From the cell containing the given text, extract its center point as [X, Y] coordinate. 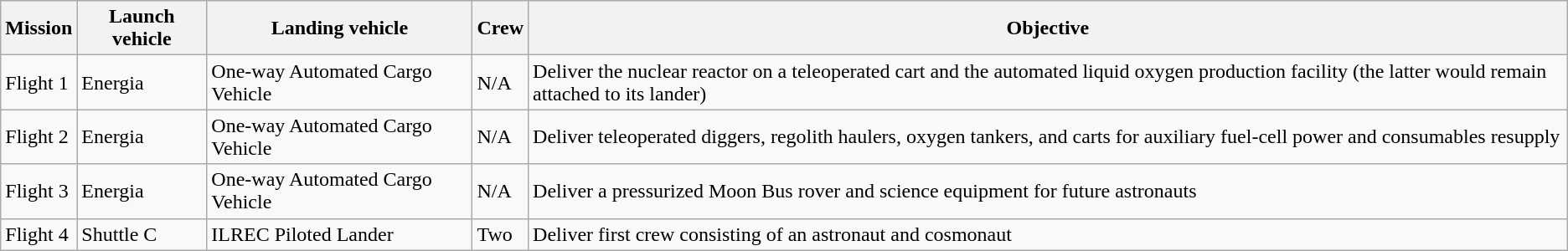
Flight 3 [39, 191]
Flight 2 [39, 137]
Two [501, 234]
Crew [501, 28]
ILREC Piloted Lander [340, 234]
Flight 4 [39, 234]
Mission [39, 28]
Deliver teleoperated diggers, regolith haulers, oxygen tankers, and carts for auxiliary fuel-cell power and consumables resupply [1049, 137]
Deliver a pressurized Moon Bus rover and science equipment for future astronauts [1049, 191]
Launch vehicle [142, 28]
Shuttle C [142, 234]
Landing vehicle [340, 28]
Flight 1 [39, 82]
Deliver first crew consisting of an astronaut and cosmonaut [1049, 234]
Objective [1049, 28]
